Identify which cell holds the provided text, then report its [x, y] central coordinate. 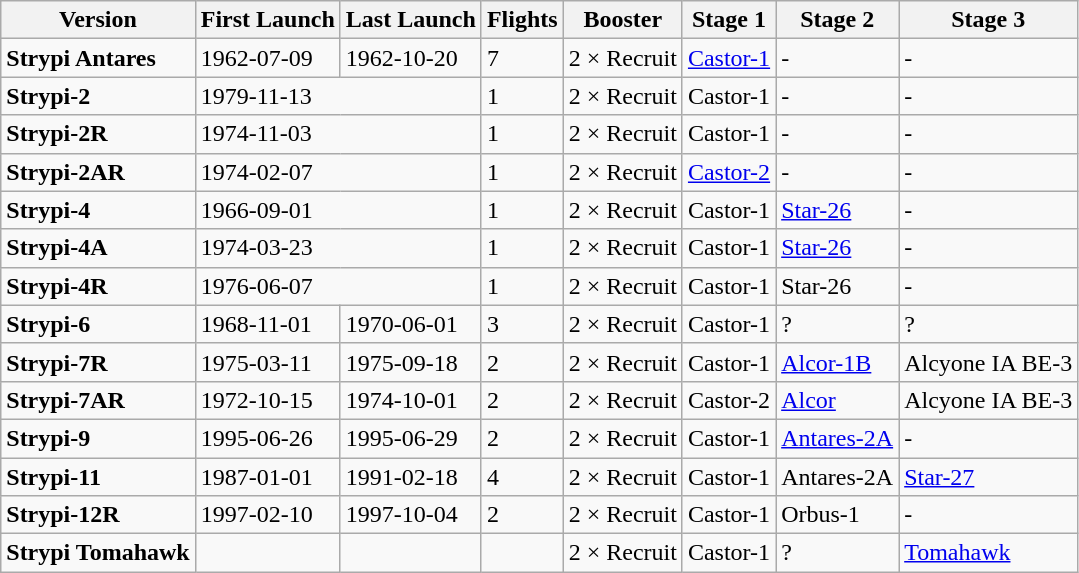
1975-03-11 [268, 362]
First Launch [268, 20]
Orbus-1 [838, 515]
1995-06-29 [410, 438]
1997-02-10 [268, 515]
Strypi-2 [98, 96]
1972-10-15 [268, 400]
1987-01-01 [268, 477]
Stage 2 [838, 20]
Strypi-2AR [98, 172]
1962-10-20 [410, 58]
7 [522, 58]
Tomahawk [988, 553]
1995-06-26 [268, 438]
Strypi-2R [98, 134]
Version [98, 20]
Strypi-4 [98, 210]
Alcor-1B [838, 362]
1979-11-13 [338, 96]
1974-03-23 [338, 248]
1974-02-07 [338, 172]
Strypi Antares [98, 58]
Strypi-4A [98, 248]
Stage 3 [988, 20]
Strypi-4R [98, 286]
1974-10-01 [410, 400]
1974-11-03 [338, 134]
Strypi Tomahawk [98, 553]
1997-10-04 [410, 515]
Strypi-7R [98, 362]
Strypi-9 [98, 438]
1991-02-18 [410, 477]
Booster [622, 20]
1975-09-18 [410, 362]
1976-06-07 [338, 286]
Alcor [838, 400]
Stage 1 [728, 20]
Strypi-6 [98, 324]
4 [522, 477]
Flights [522, 20]
1970-06-01 [410, 324]
Last Launch [410, 20]
1962-07-09 [268, 58]
Strypi-11 [98, 477]
3 [522, 324]
1968-11-01 [268, 324]
1966-09-01 [338, 210]
Star-27 [988, 477]
Strypi-12R [98, 515]
Strypi-7AR [98, 400]
